Determine the [X, Y] coordinate at the center of the cell enclosing the given text.  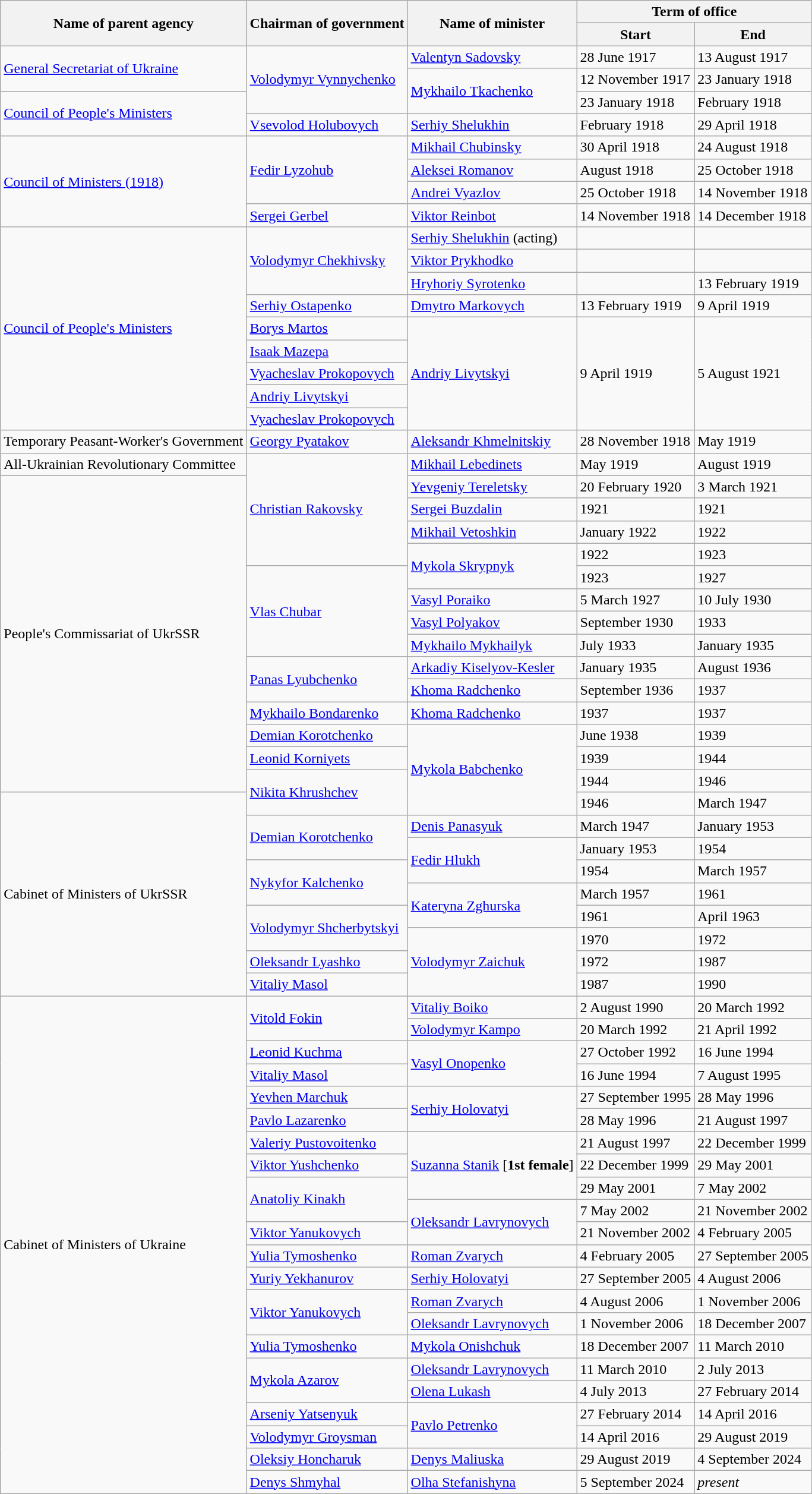
5 March 1927 [636, 600]
July 1933 [636, 645]
Valentyn Sadovsky [492, 57]
27 September 1995 [636, 1098]
Cabinet of Ministers of Ukraine [124, 1244]
Vasyl Onopenko [492, 1064]
Olena Lukash [492, 1392]
Aleksei Romanov [492, 170]
Oleksiy Honcharuk [327, 1460]
Serhiy Shelukhin (acting) [492, 238]
Kateryna Zghurska [492, 905]
Mykhailo Bondarenko [327, 713]
August 1936 [753, 668]
5 September 2024 [636, 1482]
Name of minister [492, 23]
2 August 1990 [636, 1007]
Olha Stefanishyna [492, 1482]
Start [636, 34]
August 1919 [753, 464]
Term of office [694, 12]
Georgy Pyatakov [327, 442]
Vasyl Polyakov [492, 622]
Council of Ministers (1918) [124, 181]
Volodymyr Kampo [492, 1030]
Pavlo Petrenko [492, 1426]
Yevgeniy Tereletsky [492, 487]
Mykola Onishchuk [492, 1346]
Leonid Korniyets [327, 758]
Mykola Skrypnyk [492, 566]
27 October 1992 [636, 1052]
Anatoliy Kinakh [327, 1199]
13 August 1917 [753, 57]
Viktor Prykhodko [492, 260]
5 August 1921 [753, 374]
Valeriy Pustovoitenko [327, 1143]
Vitold Fokin [327, 1019]
Mykhailo Mykhailyk [492, 645]
Volodymyr Groysman [327, 1437]
1933 [753, 622]
Mykola Babchenko [492, 770]
All-Ukrainian Revolutionary Committee [124, 464]
Isaak Mazepa [327, 351]
Aleksandr Khmelnitskiy [492, 442]
Volodymyr Zaichuk [492, 962]
Dmytro Markovych [492, 306]
General Secretariat of Ukraine [124, 68]
Vasyl Poraiko [492, 600]
Volodymyr Vynnychenko [327, 80]
Name of parent agency [124, 23]
People's Commissariat of UkrSSR [124, 633]
Chairman of government [327, 23]
Viktor Reinbot [492, 215]
Christian Rakovsky [327, 509]
1990 [753, 984]
Mikhail Chubinsky [492, 147]
September 1936 [636, 691]
Serhiy Ostapenko [327, 306]
Panas Lyubchenko [327, 679]
29 April 1918 [753, 125]
Suzanna Stanik [1st female] [492, 1165]
10 July 1930 [753, 600]
Arseniy Yatsenyuk [327, 1414]
Fedir Hlukh [492, 860]
Mykhailo Tkachenko [492, 91]
Yevhen Marchuk [327, 1098]
August 1918 [636, 170]
Vitaliy Boiko [492, 1007]
Viktor Yushchenko [327, 1165]
Mikhail Vetoshkin [492, 532]
Fedir Lyzohub [327, 170]
7 August 1995 [753, 1075]
12 November 1917 [636, 80]
Cabinet of Ministers of UkrSSR [124, 894]
Nikita Khrushchev [327, 792]
Mikhail Lebedinets [492, 464]
2 July 2013 [753, 1369]
28 November 1918 [636, 442]
Volodymyr Shcherbytskyi [327, 928]
Pavlo Lazarenko [327, 1120]
Mykola Azarov [327, 1380]
Vlas Chubar [327, 611]
21 April 1992 [753, 1030]
14 December 1918 [753, 215]
28 June 1917 [636, 57]
Sergei Gerbel [327, 215]
June 1938 [636, 736]
Denys Maliuska [492, 1460]
30 April 1918 [636, 147]
present [753, 1482]
Denys Shmyhal [327, 1482]
September 1930 [636, 622]
April 1963 [753, 916]
1970 [636, 939]
3 March 1921 [753, 487]
Sergei Buzdalin [492, 509]
Hryhoriy Syrotenko [492, 283]
Vsevolod Holubovych [327, 125]
Yuriy Yekhanurov [327, 1278]
Serhiy Shelukhin [492, 125]
Arkadiy Kiselyov-Kesler [492, 668]
January 1922 [636, 532]
20 February 1920 [636, 487]
4 July 2013 [636, 1392]
Temporary Peasant-Worker's Government [124, 442]
Oleksandr Lyashko [327, 962]
Andrei Vyazlov [492, 193]
Denis Panasyuk [492, 826]
End [753, 34]
Volodymyr Chekhivsky [327, 260]
1927 [753, 577]
4 September 2024 [753, 1460]
Borys Martos [327, 329]
Nykyfor Kalchenko [327, 882]
24 August 1918 [753, 147]
Leonid Kuchma [327, 1052]
